Provide the [x, y] coordinate of the cell's center where the given text is located.  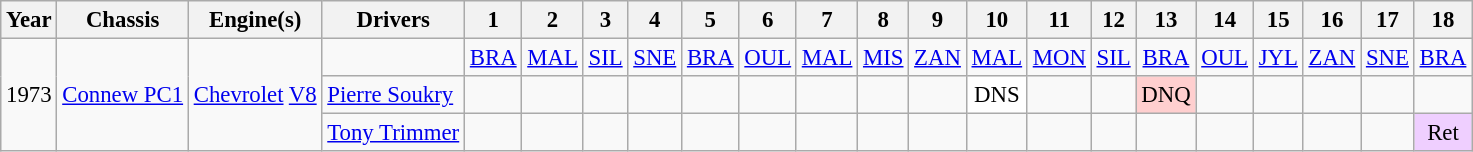
16 [1332, 20]
JYL [1278, 58]
1973 [29, 96]
Chevrolet V8 [255, 96]
DNS [996, 95]
13 [1166, 20]
18 [1442, 20]
5 [710, 20]
Chassis [122, 20]
Ret [1442, 133]
Connew PC1 [122, 96]
Pierre Soukry [394, 95]
14 [1224, 20]
MON [1059, 58]
1 [494, 20]
Year [29, 20]
DNQ [1166, 95]
Drivers [394, 20]
4 [655, 20]
MIS [884, 58]
15 [1278, 20]
8 [884, 20]
Engine(s) [255, 20]
3 [606, 20]
7 [826, 20]
10 [996, 20]
2 [552, 20]
9 [938, 20]
17 [1388, 20]
11 [1059, 20]
12 [1114, 20]
6 [768, 20]
Tony Trimmer [394, 133]
